Locate the cell with the specified text and output its [x, y] center coordinate. 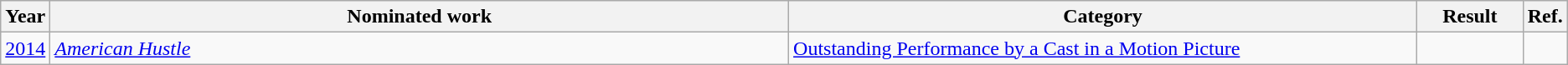
2014 [25, 48]
American Hustle [420, 48]
Nominated work [420, 17]
Outstanding Performance by a Cast in a Motion Picture [1103, 48]
Category [1103, 17]
Result [1469, 17]
Ref. [1545, 17]
Year [25, 17]
